Search for the cell housing the specified text and yield its [x, y] center coordinate. 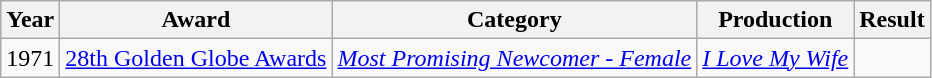
Result [892, 20]
1971 [30, 58]
Most Promising Newcomer - Female [514, 58]
28th Golden Globe Awards [196, 58]
Award [196, 20]
Category [514, 20]
I Love My Wife [776, 58]
Year [30, 20]
Production [776, 20]
